Capture the cell that displays the provided text and extract its (X, Y) central coordinate. 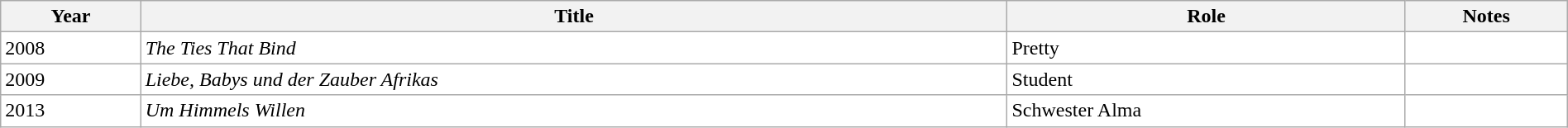
2013 (71, 111)
Pretty (1206, 48)
Notes (1486, 17)
Liebe, Babys und der Zauber Afrikas (574, 79)
Um Himmels Willen (574, 111)
Year (71, 17)
Student (1206, 79)
2008 (71, 48)
Title (574, 17)
Role (1206, 17)
The Ties That Bind (574, 48)
Schwester Alma (1206, 111)
2009 (71, 79)
